Return [X, Y] of the center of cell containing provided text 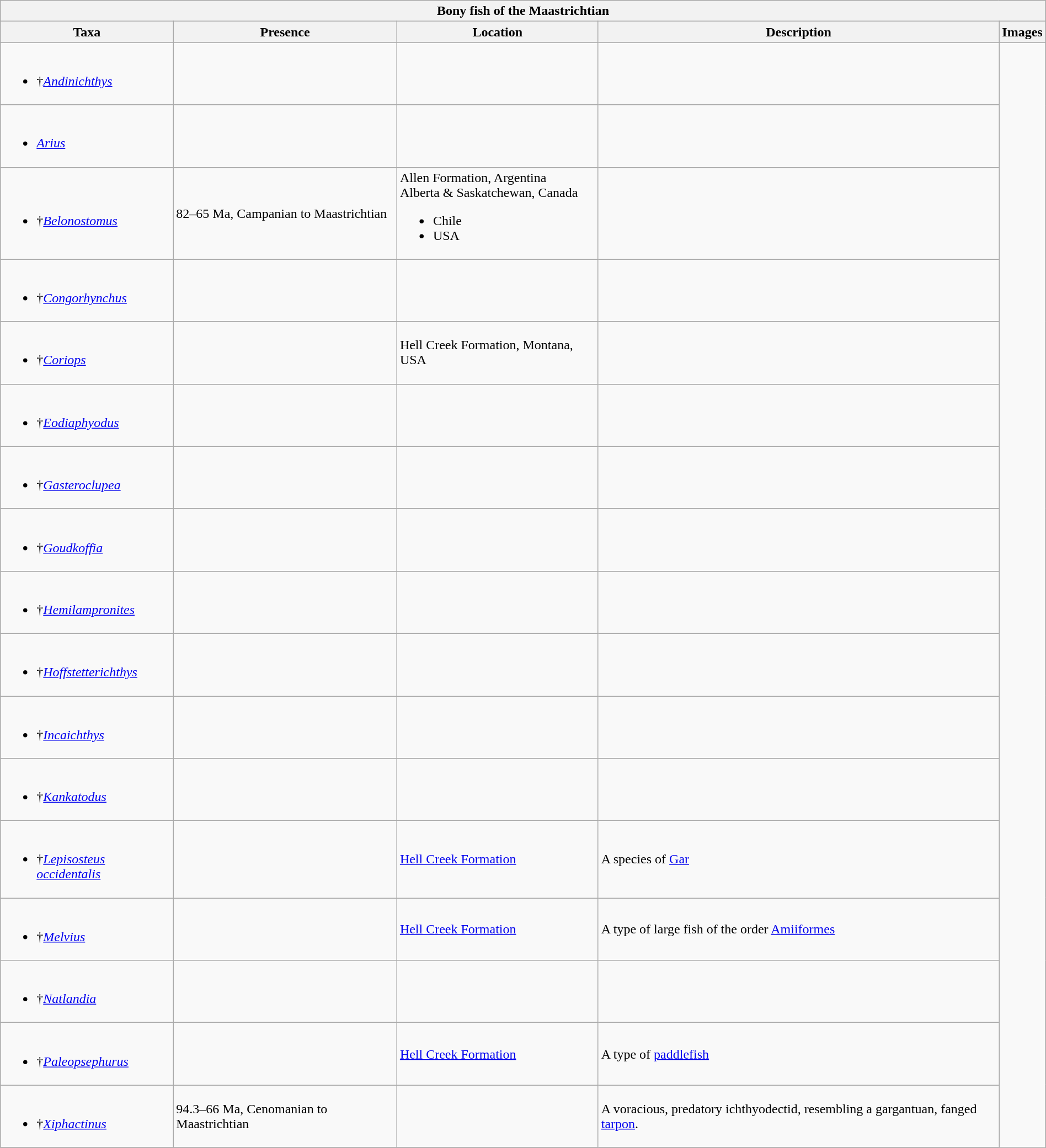
A type of large fish of the order Amiiformes [799, 929]
†Natlandia [87, 992]
A voracious, predatory ichthyodectid, resembling a gargantuan, fanged tarpon. [799, 1117]
†Xiphactinus [87, 1117]
Presence [285, 32]
Hell Creek Formation, Montana, USA [498, 353]
†Incaichthys [87, 727]
A species of Gar [799, 859]
Images [1022, 32]
94.3–66 Ma, Cenomanian to Maastrichtian [285, 1117]
82–65 Ma, Campanian to Maastrichtian [285, 213]
Bony fish of the Maastrichtian [523, 11]
Location [498, 32]
†Kankatodus [87, 790]
Description [799, 32]
†Congorhynchus [87, 290]
†Andinichthys [87, 74]
†Belonostomus [87, 213]
A type of paddlefish [799, 1054]
†Gasteroclupea [87, 478]
Taxa [87, 32]
†Melvius [87, 929]
†Lepisosteus occidentalis [87, 859]
†Eodiaphyodus [87, 415]
Allen Formation, ArgentinaAlberta & Saskatchewan, CanadaChileUSA [498, 213]
†Goudkoffia [87, 540]
†Coriops [87, 353]
Arius [87, 136]
†Hoffstetterichthys [87, 664]
†Hemilampronites [87, 602]
†Paleopsephurus [87, 1054]
